Scan for the cell matching the given text and deliver its (x, y) coordinate at center. 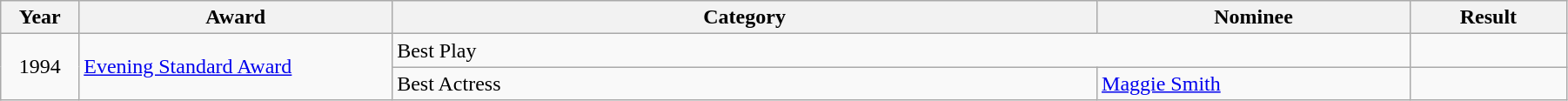
Evening Standard Award (236, 67)
Maggie Smith (1254, 84)
Best Actress (745, 84)
Award (236, 17)
Result (1488, 17)
Category (745, 17)
1994 (40, 67)
Nominee (1254, 17)
Year (40, 17)
Best Play (901, 50)
